Return the [X, Y] coordinate for the center point of the cell that contains the specified text.  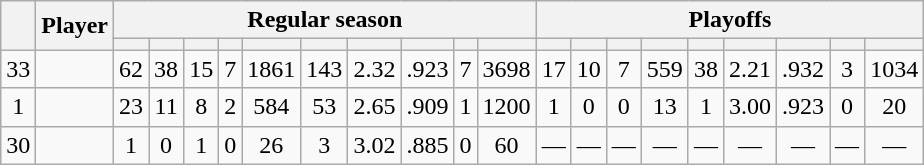
1861 [272, 69]
Regular season [326, 20]
584 [272, 107]
3.02 [374, 145]
60 [506, 145]
17 [554, 69]
20 [894, 107]
1034 [894, 69]
11 [166, 107]
559 [664, 69]
.885 [428, 145]
30 [18, 145]
62 [132, 69]
23 [132, 107]
3.00 [750, 107]
.932 [804, 69]
2.21 [750, 69]
3698 [506, 69]
8 [202, 107]
.909 [428, 107]
Player [75, 26]
Playoffs [730, 20]
2.65 [374, 107]
10 [588, 69]
13 [664, 107]
1200 [506, 107]
33 [18, 69]
15 [202, 69]
143 [324, 69]
26 [272, 145]
53 [324, 107]
2 [230, 107]
2.32 [374, 69]
